Scan for the cell matching the given text and deliver its [x, y] coordinate at center. 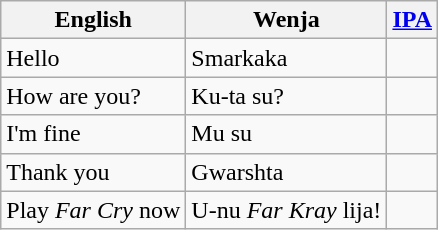
I'm fine [94, 134]
Gwarshta [286, 172]
English [94, 20]
How are you? [94, 96]
Mu su [286, 134]
Wenja [286, 20]
Smarkaka [286, 58]
Ku-ta su? [286, 96]
IPA [412, 20]
Hello [94, 58]
Play Far Cry now [94, 210]
U-nu Far Kray lija! [286, 210]
Thank you [94, 172]
